Find where the given text appears and provide that cell's center as (X, Y) coordinate. 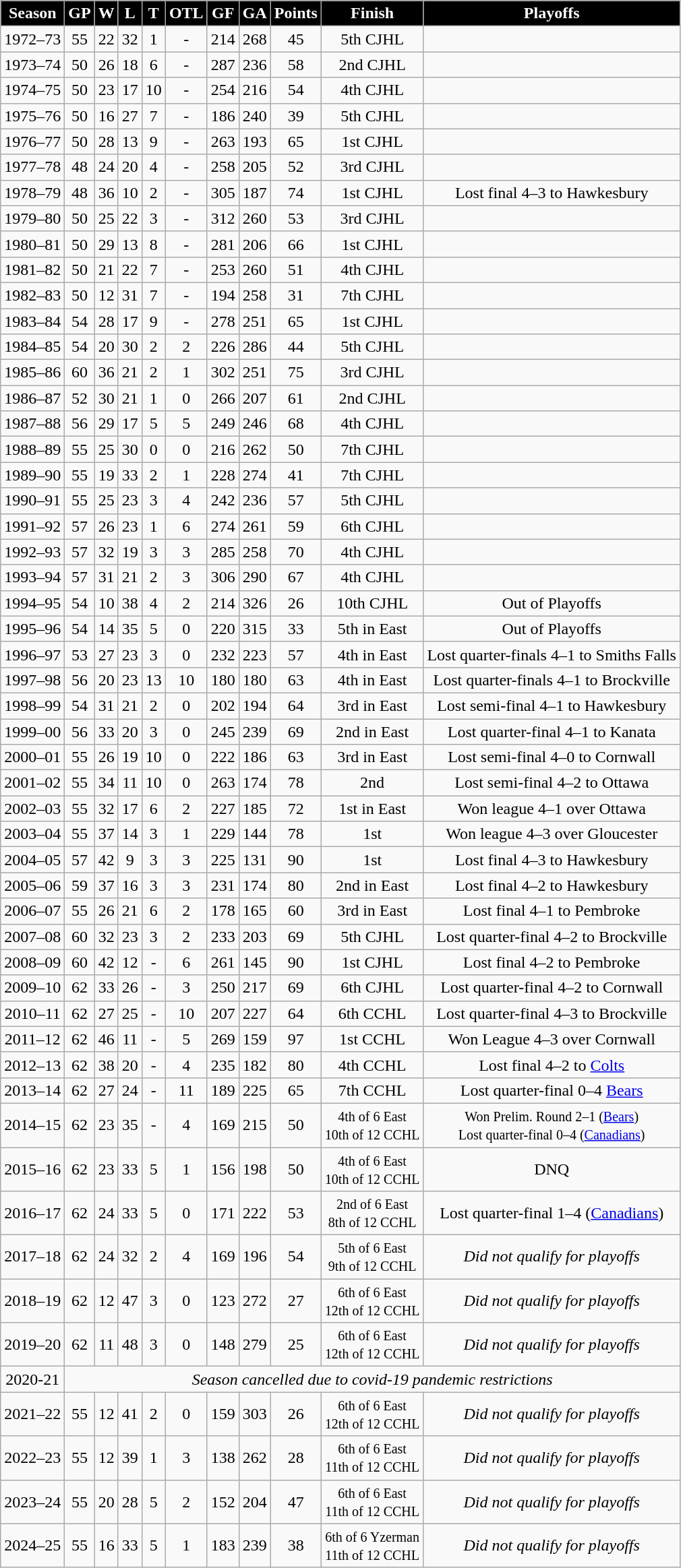
185 (255, 809)
2009–10 (32, 988)
44 (295, 347)
279 (255, 1345)
254 (223, 90)
203 (255, 937)
1976–77 (32, 142)
Won League 4–3 over Cornwall (552, 1039)
286 (255, 347)
1983–84 (32, 321)
148 (223, 1345)
145 (255, 962)
165 (255, 911)
6th CCHL (372, 1013)
269 (223, 1039)
Won Prelim. Round 2–1 (Bears)Lost quarter-final 0–4 (Canadians) (552, 1125)
202 (223, 705)
61 (295, 398)
1984–85 (32, 347)
206 (255, 244)
306 (223, 577)
1982–83 (32, 295)
GF (223, 13)
287 (223, 65)
Playoffs (552, 13)
1973–74 (32, 65)
Lost quarter-finals 4–1 to Brockville (552, 680)
Lost final 4–1 to Pembroke (552, 911)
266 (223, 398)
2013–14 (32, 1090)
5th in East (372, 629)
Won league 4–1 over Ottawa (552, 809)
2006–07 (32, 911)
45 (295, 39)
2016–17 (32, 1213)
240 (255, 116)
2000–01 (32, 757)
1988–89 (32, 449)
315 (255, 629)
272 (255, 1300)
1992–93 (32, 552)
2nd of 6 East8th of 12 CCHL (372, 1213)
Lost quarter-final 4–2 to Brockville (552, 937)
1995–96 (32, 629)
2004–05 (32, 860)
T (154, 13)
Season (32, 13)
223 (255, 654)
246 (255, 424)
68 (295, 424)
123 (223, 1300)
34 (107, 783)
Lost final 4–2 to Colts (552, 1065)
2024–25 (32, 1546)
278 (223, 321)
Finish (372, 13)
2001–02 (32, 783)
220 (223, 629)
231 (223, 885)
2018–19 (32, 1300)
7th CCHL (372, 1090)
Lost quarter-final 4–1 to Kanata (552, 731)
Lost semi-final 4–1 to Hawkesbury (552, 705)
228 (223, 475)
1979–80 (32, 218)
Lost quarter-final 0–4 Bears (552, 1090)
46 (107, 1039)
1987–88 (32, 424)
1996–97 (32, 654)
198 (255, 1168)
1978–79 (32, 193)
8 (154, 244)
2019–20 (32, 1345)
1981–82 (32, 270)
2007–08 (32, 937)
183 (223, 1546)
2003–04 (32, 834)
1993–94 (32, 577)
Won league 4–3 over Gloucester (552, 834)
131 (255, 860)
205 (255, 167)
249 (223, 424)
72 (295, 809)
Lost quarter-finals 4–1 to Smiths Falls (552, 654)
2022–23 (32, 1458)
1991–92 (32, 526)
Lost quarter-final 4–3 to Brockville (552, 1013)
6th of 6 Yzerman11th of 12 CCHL (372, 1546)
Lost final 4–2 to Hawkesbury (552, 885)
W (107, 13)
51 (295, 270)
250 (223, 988)
2014–15 (32, 1125)
1999–00 (32, 731)
281 (223, 244)
233 (223, 937)
70 (295, 552)
1st CCHL (372, 1039)
1972–73 (32, 39)
1986–87 (32, 398)
156 (223, 1168)
171 (223, 1213)
196 (255, 1257)
138 (223, 1458)
1st in East (372, 809)
312 (223, 218)
1997–98 (32, 680)
187 (255, 193)
2020-21 (32, 1379)
1975–76 (32, 116)
18 (129, 65)
253 (223, 270)
2002–03 (32, 809)
242 (223, 501)
217 (255, 988)
4th CCHL (372, 1065)
2010–11 (32, 1013)
Points (295, 13)
152 (223, 1501)
74 (295, 193)
97 (295, 1039)
Lost quarter-final 4–2 to Cornwall (552, 988)
229 (223, 834)
67 (295, 577)
75 (295, 373)
2015–16 (32, 1168)
2021–22 (32, 1414)
1989–90 (32, 475)
268 (255, 39)
L (129, 13)
Lost quarter-final 1–4 (Canadians) (552, 1213)
58 (295, 65)
178 (223, 911)
1977–78 (32, 167)
2017–18 (32, 1257)
2012–13 (32, 1065)
DNQ (552, 1168)
232 (223, 654)
182 (255, 1065)
1998–99 (32, 705)
245 (223, 731)
302 (223, 373)
Lost semi-final 4–0 to Cornwall (552, 757)
1990–91 (32, 501)
204 (255, 1501)
Season cancelled due to covid-19 pandemic restrictions (372, 1379)
226 (223, 347)
326 (255, 603)
Lost semi-final 4–2 to Ottawa (552, 783)
2nd (372, 783)
303 (255, 1414)
10th CJHL (372, 603)
305 (223, 193)
2011–12 (32, 1039)
2005–06 (32, 885)
OTL (186, 13)
66 (295, 244)
GP (80, 13)
Lost final 4–2 to Pembroke (552, 962)
215 (255, 1125)
5th of 6 East9th of 12 CCHL (372, 1257)
235 (223, 1065)
GA (255, 13)
189 (223, 1090)
193 (255, 142)
1980–81 (32, 244)
1974–75 (32, 90)
290 (255, 577)
1994–95 (32, 603)
285 (223, 552)
1985–86 (32, 373)
2023–24 (32, 1501)
2008–09 (32, 962)
144 (255, 834)
